Extract the [x, y] coordinate from the center of the cell holding the provided text.  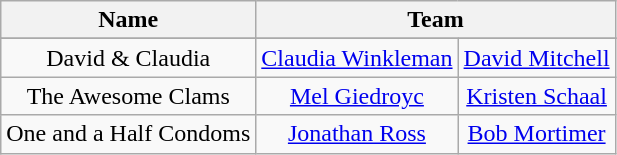
David & Claudia [128, 58]
Kristen Schaal [536, 96]
Name [128, 20]
Mel Giedroyc [357, 96]
Jonathan Ross [357, 134]
Claudia Winkleman [357, 58]
Team [436, 20]
David Mitchell [536, 58]
The Awesome Clams [128, 96]
One and a Half Condoms [128, 134]
Bob Mortimer [536, 134]
